Extract the [x, y] coordinate from the center of the cell holding the provided text.  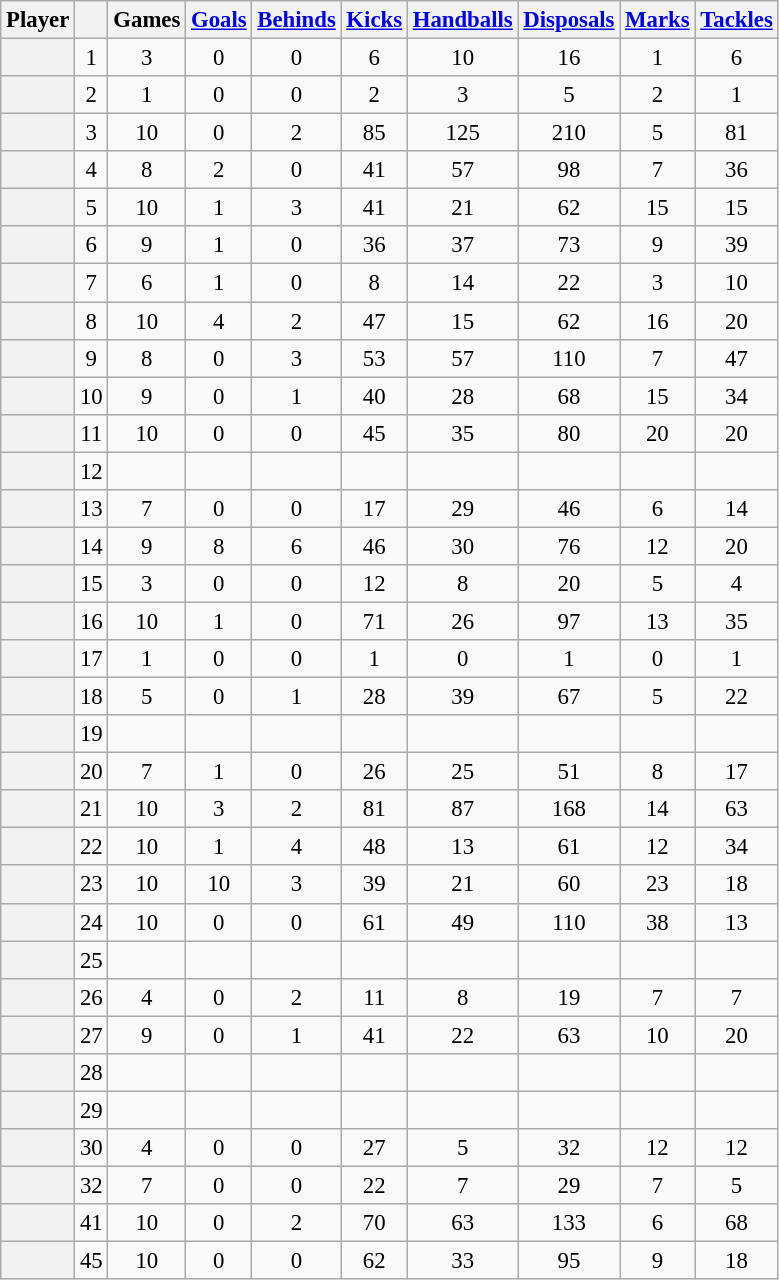
Behinds [296, 20]
Tackles [736, 20]
Goals [219, 20]
85 [374, 133]
95 [569, 1261]
49 [462, 922]
210 [569, 133]
133 [569, 1223]
87 [462, 809]
76 [569, 546]
60 [569, 885]
40 [374, 396]
38 [658, 922]
Kicks [374, 20]
73 [569, 245]
53 [374, 358]
98 [569, 170]
70 [374, 1223]
97 [569, 621]
33 [462, 1261]
51 [569, 772]
71 [374, 621]
Disposals [569, 20]
Player [38, 20]
Marks [658, 20]
37 [462, 245]
67 [569, 697]
168 [569, 809]
48 [374, 847]
80 [569, 433]
Games [147, 20]
24 [92, 922]
125 [462, 133]
Handballs [462, 20]
